Search for the cell housing the specified text and yield its (X, Y) center coordinate. 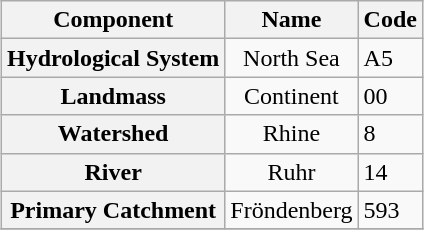
Ruhr (292, 172)
Rhine (292, 134)
Component (114, 20)
Continent (292, 96)
14 (390, 172)
593 (390, 210)
Hydrological System (114, 58)
North Sea (292, 58)
Landmass (114, 96)
8 (390, 134)
Name (292, 20)
00 (390, 96)
Code (390, 20)
Watershed (114, 134)
Primary Catchment (114, 210)
River (114, 172)
Fröndenberg (292, 210)
A5 (390, 58)
